Search for the cell housing the specified text and yield its [x, y] center coordinate. 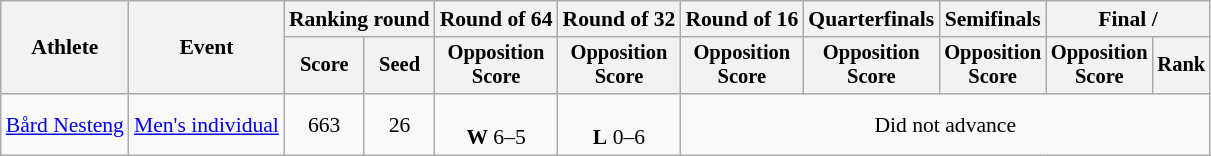
L 0–6 [620, 124]
Ranking round [360, 19]
Athlete [65, 48]
Event [206, 48]
Round of 64 [496, 19]
Men's individual [206, 124]
Score [324, 66]
Rank [1181, 66]
Final / [1128, 19]
663 [324, 124]
Seed [399, 66]
26 [399, 124]
Quarterfinals [871, 19]
Round of 32 [620, 19]
W 6–5 [496, 124]
Round of 16 [742, 19]
Did not advance [945, 124]
Semifinals [992, 19]
Bård Nesteng [65, 124]
